From the cell containing the given text, extract its center point as (X, Y) coordinate. 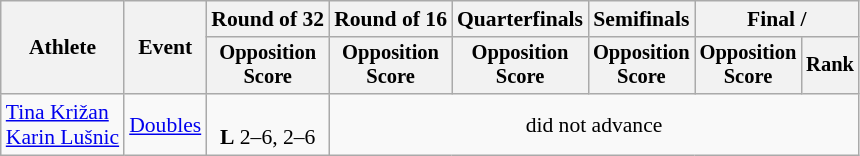
Semifinals (642, 19)
Quarterfinals (520, 19)
Doubles (165, 124)
Athlete (62, 48)
L 2–6, 2–6 (268, 124)
Rank (830, 66)
Round of 16 (390, 19)
did not advance (594, 124)
Final / (777, 19)
Tina KrižanKarin Lušnic (62, 124)
Event (165, 48)
Round of 32 (268, 19)
